Capture the cell that displays the provided text and extract its [x, y] central coordinate. 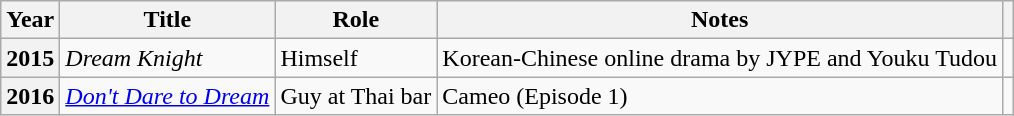
Title [168, 20]
Dream Knight [168, 58]
2015 [30, 58]
2016 [30, 96]
Year [30, 20]
Role [356, 20]
Himself [356, 58]
Cameo (Episode 1) [720, 96]
Guy at Thai bar [356, 96]
Don't Dare to Dream [168, 96]
Korean-Chinese online drama by JYPE and Youku Tudou [720, 58]
Notes [720, 20]
